For the text-containing cell, return its midpoint in (x, y) coordinate format. 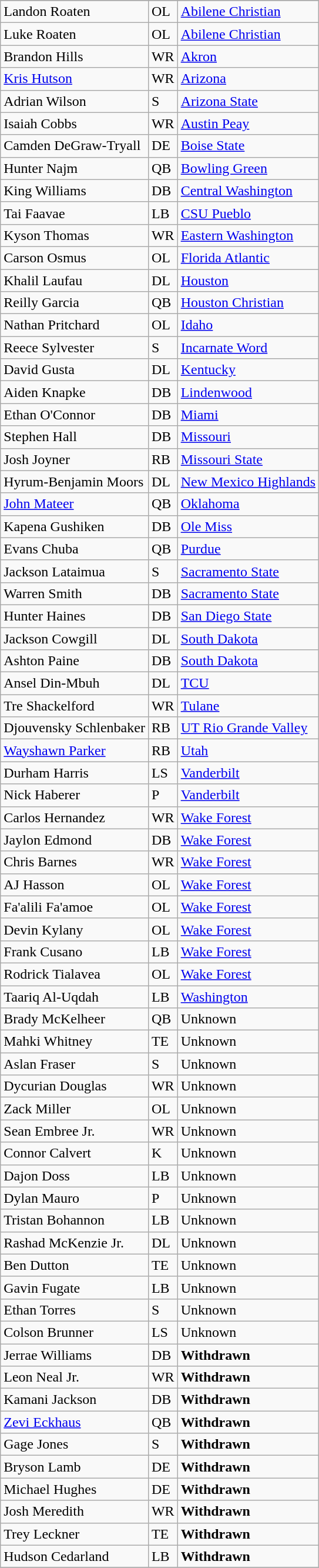
Ashton Paine (75, 661)
TCU (248, 683)
Purdue (248, 549)
Aslan Fraser (75, 1064)
Dajon Doss (75, 1176)
Zevi Eckhaus (75, 1422)
Carson Osmus (75, 258)
Austin Peay (248, 124)
Jerrae Williams (75, 1355)
Kentucky (248, 370)
Fa'alili Fa'amoe (75, 907)
Oklahoma (248, 504)
Djouvensky Schlenbaker (75, 728)
Bryson Lamb (75, 1467)
Taariq Al-Uqdah (75, 997)
K (163, 1153)
Kyson Thomas (75, 235)
John Mateer (75, 504)
Eastern Washington (248, 235)
Kamani Jackson (75, 1400)
Missouri (248, 437)
Missouri State (248, 459)
Ole Miss (248, 526)
Sean Embree Jr. (75, 1131)
San Diego State (248, 616)
Reilly Garcia (75, 303)
New Mexico Highlands (248, 482)
Incarnate Word (248, 348)
Chris Barnes (75, 862)
Miami (248, 415)
Hudson Cedarland (75, 1556)
Reece Sylvester (75, 348)
Devin Kylany (75, 929)
Colson Brunner (75, 1332)
King Williams (75, 191)
David Gusta (75, 370)
Warren Smith (75, 593)
Washington (248, 997)
Leon Neal Jr. (75, 1377)
Khalil Laufau (75, 281)
Dycurian Douglas (75, 1086)
Durham Harris (75, 773)
Michael Hughes (75, 1489)
Nathan Pritchard (75, 325)
Houston Christian (248, 303)
Dylan Mauro (75, 1198)
Ansel Din-Mbuh (75, 683)
Landon Roaten (75, 12)
Central Washington (248, 191)
Jackson Cowgill (75, 638)
Lindenwood (248, 392)
CSU Pueblo (248, 213)
Brady McKelheer (75, 1019)
Trey Leckner (75, 1534)
Florida Atlantic (248, 258)
Arizona State (248, 101)
Ethan O'Connor (75, 415)
Boise State (248, 146)
Frank Cusano (75, 952)
Tre Shackelford (75, 706)
Gage Jones (75, 1444)
Rodrick Tialavea (75, 974)
Houston (248, 281)
Connor Calvert (75, 1153)
Evans Chuba (75, 549)
Zack Miller (75, 1109)
UT Rio Grande Valley (248, 728)
Tai Faavae (75, 213)
Carlos Hernandez (75, 818)
Hunter Haines (75, 616)
Arizona (248, 79)
Ethan Torres (75, 1310)
Mahki Whitney (75, 1042)
Adrian Wilson (75, 101)
Brandon Hills (75, 56)
Kris Hutson (75, 79)
Tristan Bohannon (75, 1220)
Aiden Knapke (75, 392)
Kapena Gushiken (75, 526)
Hunter Najm (75, 168)
Rashad McKenzie Jr. (75, 1243)
AJ Hasson (75, 885)
Idaho (248, 325)
Stephen Hall (75, 437)
Bowling Green (248, 168)
Ben Dutton (75, 1265)
Josh Joyner (75, 459)
Camden DeGraw-Tryall (75, 146)
Hyrum-Benjamin Moors (75, 482)
Gavin Fugate (75, 1287)
Tulane (248, 706)
Isaiah Cobbs (75, 124)
Wayshawn Parker (75, 750)
Luke Roaten (75, 34)
Nick Haberer (75, 795)
Akron (248, 56)
Utah (248, 750)
Jackson Lataimua (75, 571)
Josh Meredith (75, 1512)
Jaylon Edmond (75, 840)
